Capture the cell that displays the provided text and extract its [x, y] central coordinate. 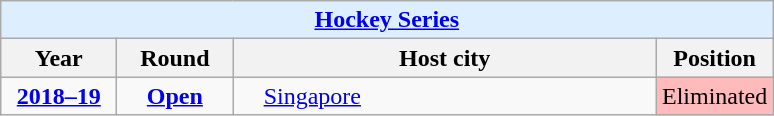
Round [175, 58]
Open [175, 96]
Position [714, 58]
Host city [445, 58]
Singapore [445, 96]
Hockey Series [387, 20]
Eliminated [714, 96]
2018–19 [59, 96]
Year [59, 58]
